Scan for the cell matching the given text and deliver its [x, y] coordinate at center. 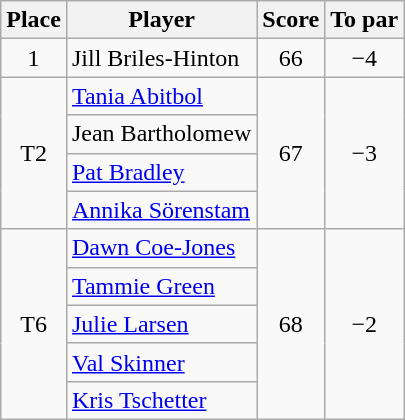
Jean Bartholomew [161, 134]
−4 [364, 58]
Place [34, 20]
Dawn Coe-Jones [161, 248]
67 [291, 153]
To par [364, 20]
−2 [364, 324]
Kris Tschetter [161, 400]
Annika Sörenstam [161, 210]
Score [291, 20]
T2 [34, 153]
1 [34, 58]
T6 [34, 324]
Jill Briles-Hinton [161, 58]
Pat Bradley [161, 172]
Val Skinner [161, 362]
−3 [364, 153]
68 [291, 324]
66 [291, 58]
Julie Larsen [161, 324]
Tania Abitbol [161, 96]
Player [161, 20]
Tammie Green [161, 286]
